Find where the given text appears and provide that cell's center as [X, Y] coordinate. 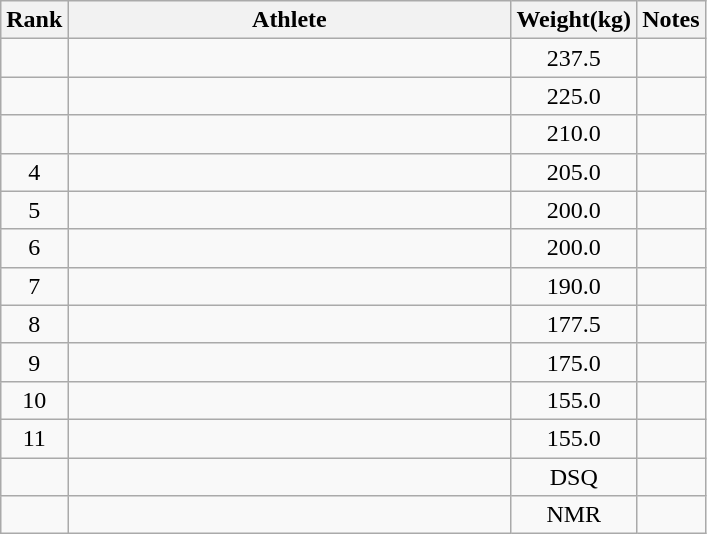
9 [34, 362]
190.0 [574, 286]
205.0 [574, 172]
4 [34, 172]
10 [34, 400]
DSQ [574, 477]
177.5 [574, 324]
Rank [34, 20]
5 [34, 210]
11 [34, 438]
Weight(kg) [574, 20]
225.0 [574, 96]
Notes [671, 20]
8 [34, 324]
7 [34, 286]
175.0 [574, 362]
Athlete [290, 20]
210.0 [574, 134]
NMR [574, 515]
237.5 [574, 58]
6 [34, 248]
